Identify which cell holds the provided text, then report its (X, Y) central coordinate. 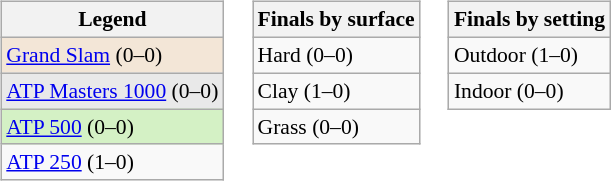
Finals by setting (530, 20)
Outdoor (1–0) (530, 55)
Grand Slam (0–0) (112, 55)
Hard (0–0) (336, 55)
Legend (112, 20)
ATP 500 (0–0) (112, 127)
Finals by surface (336, 20)
Indoor (0–0) (530, 91)
Grass (0–0) (336, 127)
ATP Masters 1000 (0–0) (112, 91)
ATP 250 (1–0) (112, 162)
Clay (1–0) (336, 91)
